Output the [X, Y] coordinate of the center of the cell containing the given text.  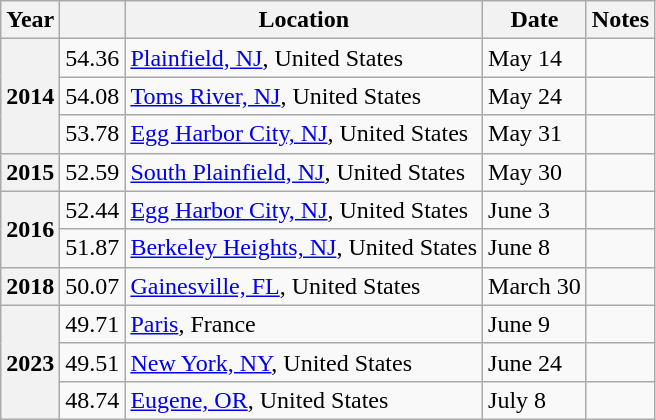
2023 [30, 362]
Plainfield, NJ, United States [304, 58]
51.87 [92, 248]
Berkeley Heights, NJ, United States [304, 248]
March 30 [535, 286]
54.08 [92, 96]
54.36 [92, 58]
June 8 [535, 248]
May 14 [535, 58]
June 3 [535, 210]
50.07 [92, 286]
2014 [30, 96]
South Plainfield, NJ, United States [304, 172]
2016 [30, 229]
New York, NY, United States [304, 362]
May 24 [535, 96]
Date [535, 20]
Gainesville, FL, United States [304, 286]
2018 [30, 286]
Eugene, OR, United States [304, 400]
52.59 [92, 172]
Toms River, NJ, United States [304, 96]
Notes [620, 20]
48.74 [92, 400]
June 9 [535, 324]
52.44 [92, 210]
July 8 [535, 400]
53.78 [92, 134]
June 24 [535, 362]
Year [30, 20]
May 30 [535, 172]
Paris, France [304, 324]
49.71 [92, 324]
May 31 [535, 134]
2015 [30, 172]
Location [304, 20]
49.51 [92, 362]
